Determine the (X, Y) coordinate at the center of the cell enclosing the given text.  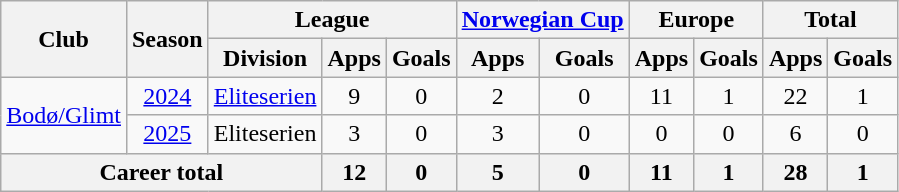
Career total (162, 172)
12 (354, 172)
9 (354, 96)
League (332, 20)
6 (795, 134)
Bodø/Glimt (64, 115)
Europe (696, 20)
5 (498, 172)
Division (265, 58)
Total (830, 20)
Season (167, 39)
28 (795, 172)
2025 (167, 134)
2 (498, 96)
Club (64, 39)
2024 (167, 96)
Norwegian Cup (542, 20)
22 (795, 96)
